For the text-containing cell, return its midpoint in (X, Y) coordinate format. 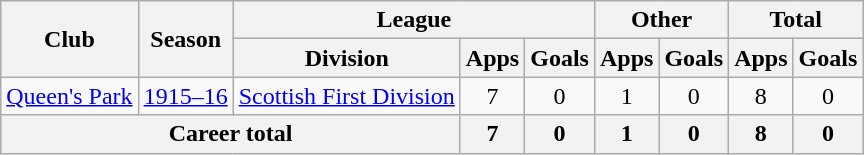
Queen's Park (70, 96)
Scottish First Division (346, 96)
Season (186, 39)
League (414, 20)
Total (796, 20)
Career total (231, 134)
Other (661, 20)
Division (346, 58)
1915–16 (186, 96)
Club (70, 39)
